Detect which cell encompasses the target text, then output its [X, Y] center coordinate. 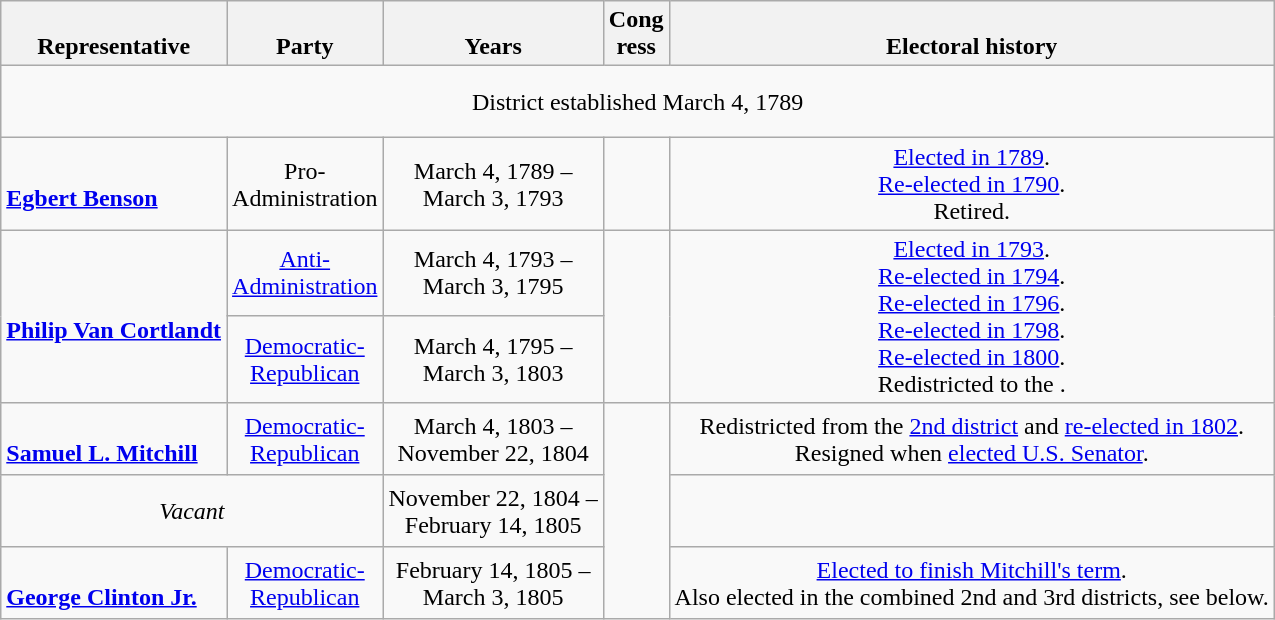
Elected in 1793.Re-elected in 1794.Re-elected in 1796.Re-elected in 1798.Re-elected in 1800.Redistricted to the . [972, 316]
Elected in 1789.Re-elected in 1790.Retired. [972, 184]
Samuel L. Mitchill [114, 439]
District established March 4, 1789 [638, 102]
Vacant [192, 511]
Electoral history [972, 34]
Party [305, 34]
Egbert Benson [114, 184]
March 4, 1795 –March 3, 1803 [493, 360]
Pro-Administration [305, 184]
March 4, 1793 –March 3, 1795 [493, 274]
March 4, 1803 –November 22, 1804 [493, 439]
Representative [114, 34]
Congress [636, 34]
George Clinton Jr. [114, 583]
February 14, 1805 –March 3, 1805 [493, 583]
Redistricted from the 2nd district and re-elected in 1802.Resigned when elected U.S. Senator. [972, 439]
March 4, 1789 –March 3, 1793 [493, 184]
Philip Van Cortlandt [114, 316]
Years [493, 34]
November 22, 1804 –February 14, 1805 [493, 511]
Elected to finish Mitchill's term.Also elected in the combined 2nd and 3rd districts, see below. [972, 583]
Anti-Administration [305, 274]
